Search for the cell housing the specified text and yield its [X, Y] center coordinate. 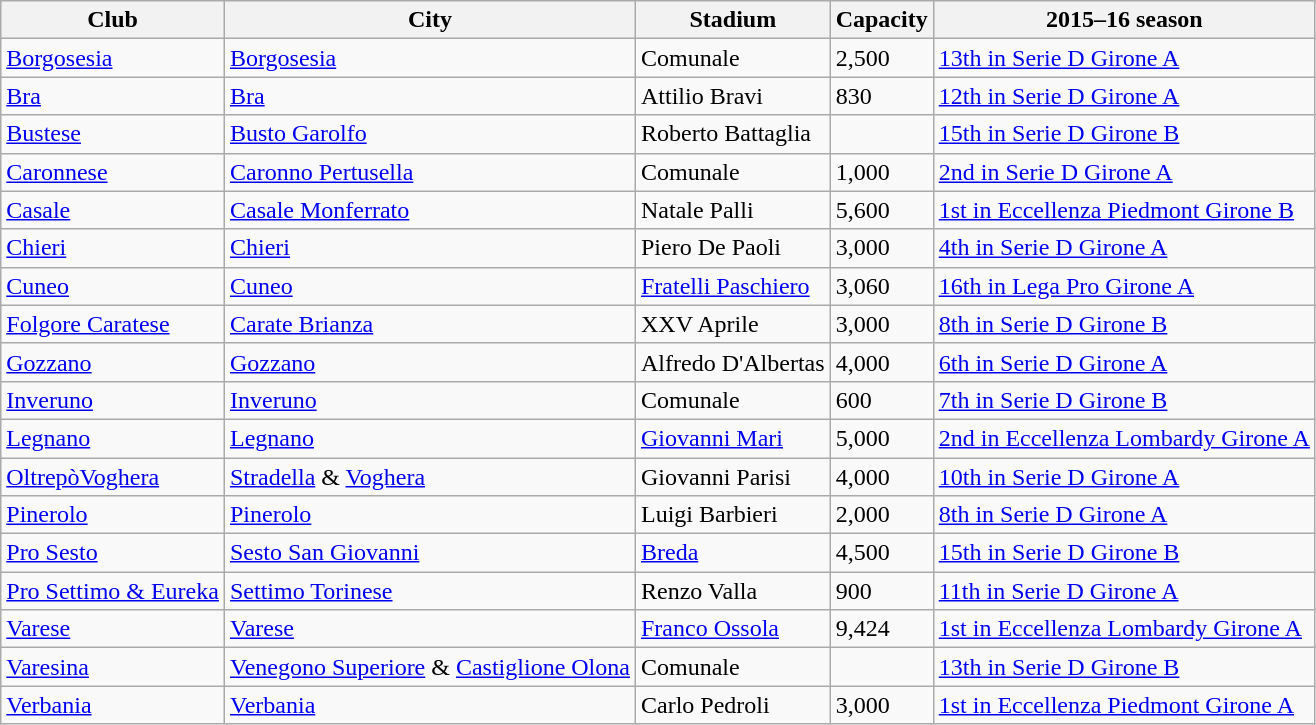
Giovanni Mari [732, 438]
Natale Palli [732, 210]
Folgore Caratese [113, 324]
Stradella & Voghera [430, 477]
3,060 [882, 286]
9,424 [882, 629]
Venegono Superiore & Castiglione Olona [430, 667]
Pro Sesto [113, 553]
12th in Serie D Girone A [1124, 96]
Carlo Pedroli [732, 705]
Roberto Battaglia [732, 134]
8th in Serie D Girone A [1124, 515]
6th in Serie D Girone A [1124, 362]
Club [113, 20]
13th in Serie D Girone A [1124, 58]
Piero De Paoli [732, 248]
900 [882, 591]
4,500 [882, 553]
City [430, 20]
600 [882, 400]
Varesina [113, 667]
Pro Settimo & Eureka [113, 591]
Luigi Barbieri [732, 515]
Fratelli Paschiero [732, 286]
2015–16 season [1124, 20]
1st in Eccellenza Piedmont Girone B [1124, 210]
Casale [113, 210]
13th in Serie D Girone B [1124, 667]
Busto Garolfo [430, 134]
XXV Aprile [732, 324]
Caronno Pertusella [430, 172]
Renzo Valla [732, 591]
Sesto San Giovanni [430, 553]
8th in Serie D Girone B [1124, 324]
10th in Serie D Girone A [1124, 477]
830 [882, 96]
11th in Serie D Girone A [1124, 591]
Casale Monferrato [430, 210]
Alfredo D'Albertas [732, 362]
Carate Brianza [430, 324]
7th in Serie D Girone B [1124, 400]
Settimo Torinese [430, 591]
2nd in Serie D Girone A [1124, 172]
OltrepòVoghera [113, 477]
Giovanni Parisi [732, 477]
Stadium [732, 20]
2nd in Eccellenza Lombardy Girone A [1124, 438]
Franco Ossola [732, 629]
5,000 [882, 438]
Capacity [882, 20]
4th in Serie D Girone A [1124, 248]
Caronnese [113, 172]
Attilio Bravi [732, 96]
5,600 [882, 210]
Bustese [113, 134]
1st in Eccellenza Lombardy Girone A [1124, 629]
16th in Lega Pro Girone A [1124, 286]
2,000 [882, 515]
1,000 [882, 172]
1st in Eccellenza Piedmont Girone A [1124, 705]
2,500 [882, 58]
Breda [732, 553]
